Scan for the cell matching the given text and deliver its (X, Y) coordinate at center. 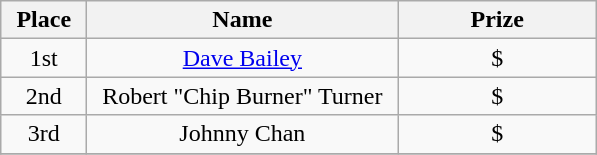
Johnny Chan (242, 134)
Dave Bailey (242, 58)
1st (44, 58)
Name (242, 20)
Robert "Chip Burner" Turner (242, 96)
Place (44, 20)
2nd (44, 96)
3rd (44, 134)
Prize (498, 20)
